Determine the (x, y) coordinate at the center of the cell enclosing the given text.  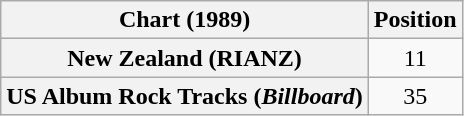
11 (415, 58)
US Album Rock Tracks (Billboard) (185, 96)
Chart (1989) (185, 20)
New Zealand (RIANZ) (185, 58)
35 (415, 96)
Position (415, 20)
